Return the [X, Y] coordinate for the center point of the cell that contains the specified text.  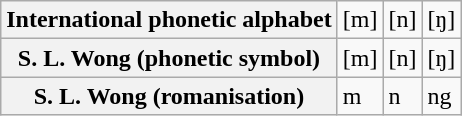
ng [442, 96]
S. L. Wong (romanisation) [169, 96]
n [402, 96]
S. L. Wong (phonetic symbol) [169, 58]
International phonetic alphabet [169, 20]
m [360, 96]
